Pinpoint the cell where the given text exists, returning its [X, Y] midpoint coordinate. 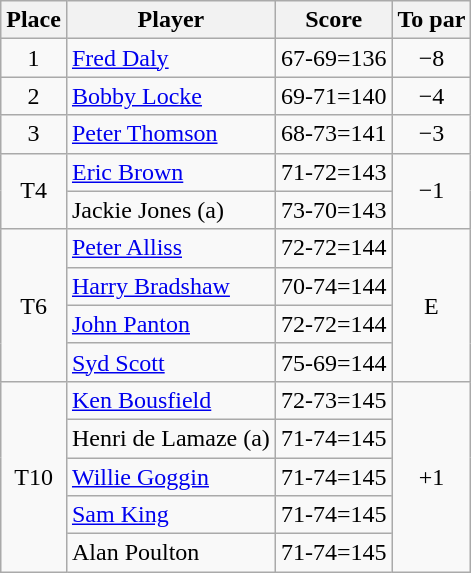
Harry Bradshaw [170, 286]
Sam King [170, 515]
−4 [432, 96]
−8 [432, 58]
T4 [34, 191]
E [432, 305]
73-70=143 [334, 210]
To par [432, 20]
+1 [432, 476]
Jackie Jones (a) [170, 210]
67-69=136 [334, 58]
Peter Alliss [170, 248]
−1 [432, 191]
72-73=145 [334, 400]
Eric Brown [170, 172]
Bobby Locke [170, 96]
75-69=144 [334, 362]
Player [170, 20]
Alan Poulton [170, 553]
Henri de Lamaze (a) [170, 438]
1 [34, 58]
Syd Scott [170, 362]
−3 [432, 134]
2 [34, 96]
T6 [34, 305]
68-73=141 [334, 134]
70-74=144 [334, 286]
Willie Goggin [170, 477]
Score [334, 20]
69-71=140 [334, 96]
3 [34, 134]
Ken Bousfield [170, 400]
Peter Thomson [170, 134]
Fred Daly [170, 58]
71-72=143 [334, 172]
Place [34, 20]
T10 [34, 476]
John Panton [170, 324]
